Identify which cell holds the provided text, then report its (x, y) central coordinate. 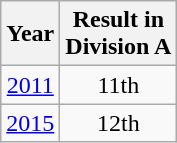
Result inDivision A (118, 34)
2011 (30, 85)
2015 (30, 123)
12th (118, 123)
11th (118, 85)
Year (30, 34)
